From the cell containing the given text, extract its center point as (x, y) coordinate. 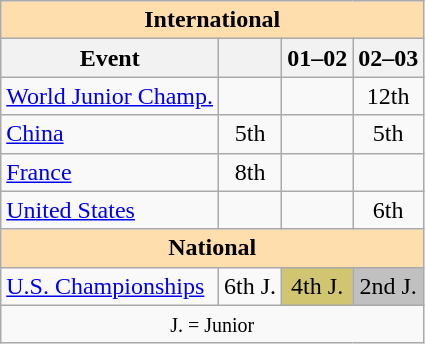
Event (110, 58)
J. = Junior (212, 324)
8th (250, 172)
World Junior Champ. (110, 96)
6th J. (250, 286)
6th (388, 210)
02–03 (388, 58)
2nd J. (388, 286)
France (110, 172)
U.S. Championships (110, 286)
12th (388, 96)
National (212, 248)
4th J. (318, 286)
01–02 (318, 58)
China (110, 134)
International (212, 20)
United States (110, 210)
